Extract the (x, y) coordinate from the center of the cell holding the provided text.  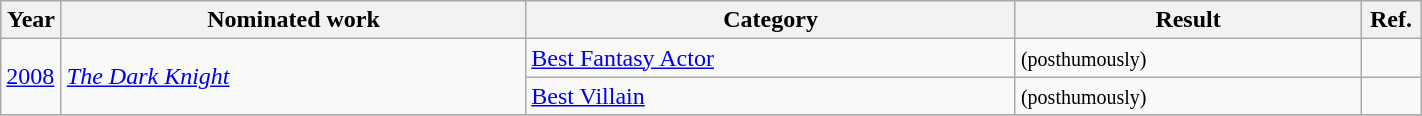
Ref. (1392, 20)
2008 (32, 77)
The Dark Knight (293, 77)
Best Villain (771, 96)
Category (771, 20)
Result (1188, 20)
Nominated work (293, 20)
Year (32, 20)
Best Fantasy Actor (771, 58)
